Capture the cell that displays the provided text and extract its [x, y] central coordinate. 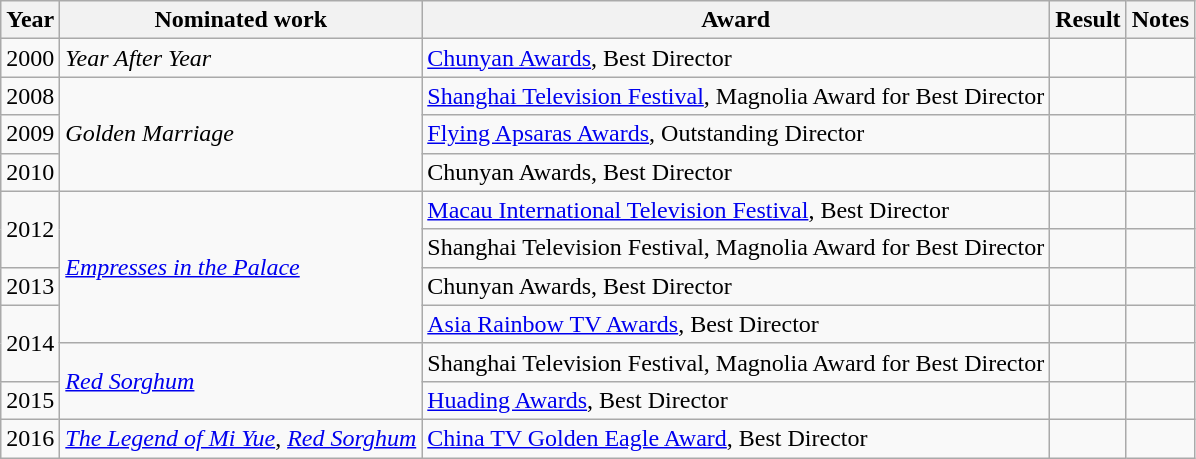
2010 [30, 172]
Award [736, 20]
2008 [30, 96]
2012 [30, 229]
2016 [30, 438]
2009 [30, 134]
2013 [30, 286]
Red Sorghum [241, 381]
Asia Rainbow TV Awards, Best Director [736, 324]
2000 [30, 58]
Nominated work [241, 20]
China TV Golden Eagle Award, Best Director [736, 438]
Year After Year [241, 58]
Flying Apsaras Awards, Outstanding Director [736, 134]
The Legend of Mi Yue, Red Sorghum [241, 438]
Huading Awards, Best Director [736, 400]
Result [1088, 20]
2015 [30, 400]
2014 [30, 343]
Macau International Television Festival, Best Director [736, 210]
Year [30, 20]
Empresses in the Palace [241, 267]
Notes [1160, 20]
Golden Marriage [241, 134]
